Identify which cell holds the provided text, then report its (x, y) central coordinate. 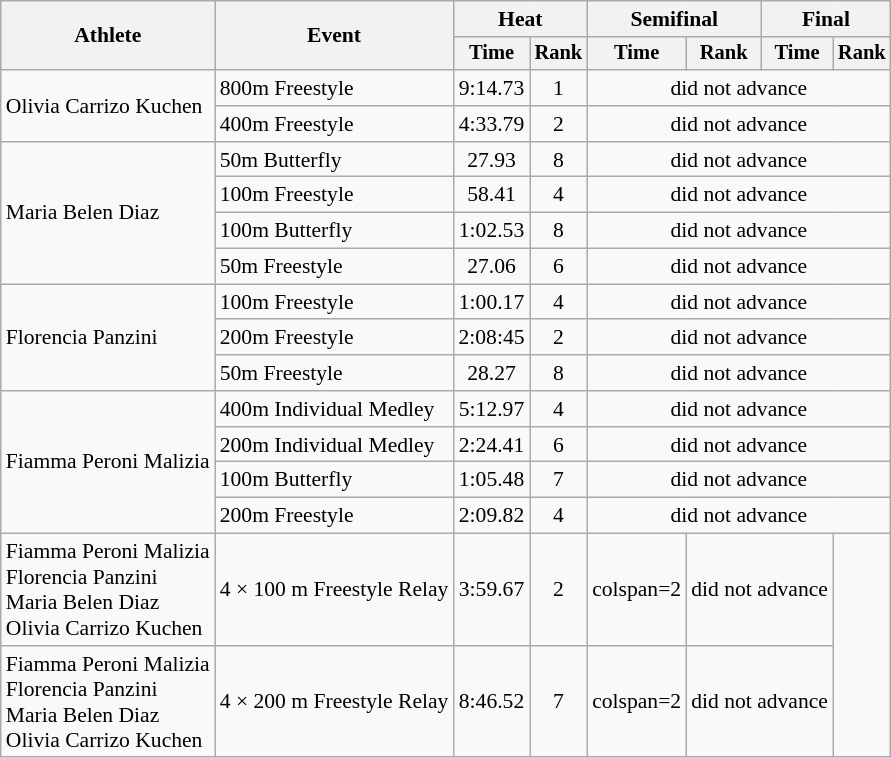
Final (826, 19)
1 (559, 88)
800m Freestyle (334, 88)
Heat (520, 19)
5:12.97 (491, 409)
1:00.17 (491, 302)
Olivia Carrizo Kuchen (108, 106)
50m Butterfly (334, 160)
200m Individual Medley (334, 445)
1:02.53 (491, 231)
4 × 200 m Freestyle Relay (334, 702)
3:59.67 (491, 590)
Event (334, 36)
Athlete (108, 36)
9:14.73 (491, 88)
28.27 (491, 373)
2:24.41 (491, 445)
2:09.82 (491, 516)
27.93 (491, 160)
Maria Belen Diaz (108, 213)
4 × 100 m Freestyle Relay (334, 590)
400m Individual Medley (334, 409)
58.41 (491, 195)
1:05.48 (491, 480)
4:33.79 (491, 124)
27.06 (491, 267)
Fiamma Peroni Malizia (108, 462)
Florencia Panzini (108, 338)
8:46.52 (491, 702)
Semifinal (674, 19)
2:08:45 (491, 338)
400m Freestyle (334, 124)
